Return (x, y) of the center of cell containing provided text 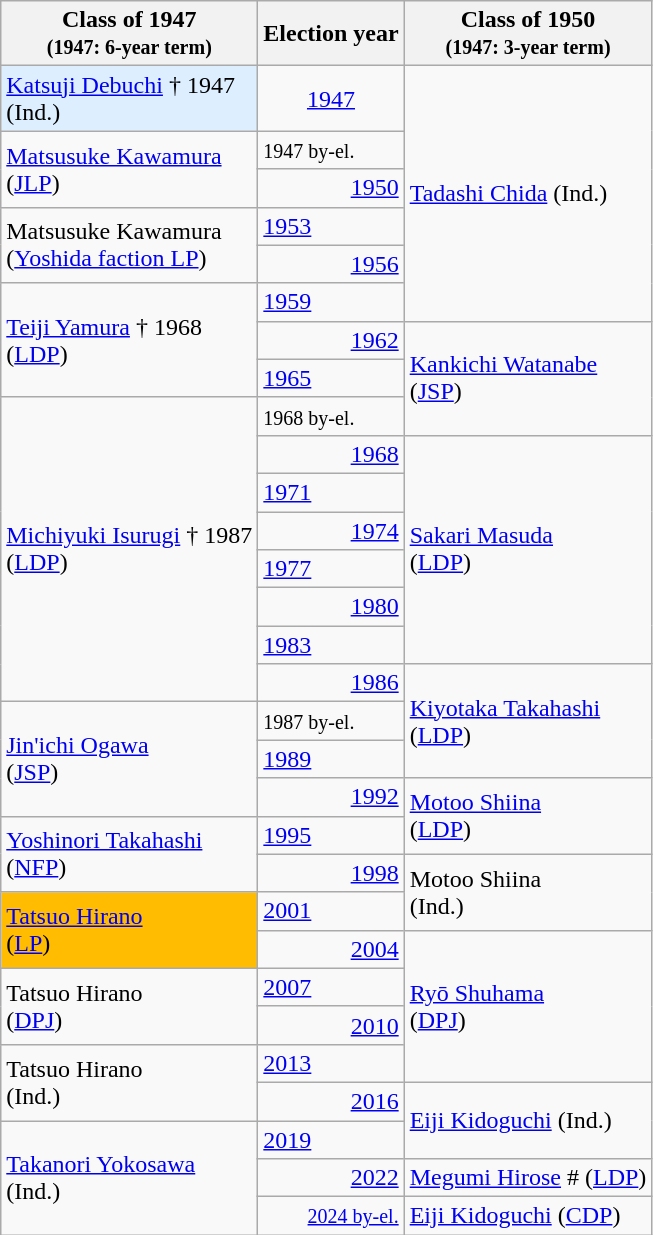
2022 (331, 1178)
Tadashi Chida (Ind.) (528, 194)
Katsuji Debuchi † 1947(Ind.) (130, 98)
1968 (331, 454)
Class of 1950(1947: 3-year term) (528, 34)
2004 (331, 949)
Michiyuki Isurugi † 1987(LDP) (130, 549)
Sakari Masuda(LDP) (528, 549)
1947 by-el. (331, 150)
Motoo Shiina(LDP) (528, 816)
Kiyotaka Takahashi(LDP) (528, 721)
1959 (331, 302)
Eiji Kidoguchi (CDP) (528, 1216)
Jin'ichi Ogawa(JSP) (130, 759)
2001 (331, 911)
1989 (331, 759)
Matsusuke Kawamura(Yoshida faction LP) (130, 245)
1987 by-el. (331, 721)
1950 (331, 188)
2013 (331, 1063)
2016 (331, 1101)
1953 (331, 226)
1977 (331, 569)
2010 (331, 1025)
Motoo Shiina(Ind.) (528, 892)
2024 by-el. (331, 1216)
1962 (331, 340)
1956 (331, 264)
Yoshinori Takahashi(NFP) (130, 854)
2019 (331, 1139)
1971 (331, 492)
1992 (331, 797)
Matsusuke Kawamura(JLP) (130, 169)
Megumi Hirose # (LDP) (528, 1178)
1986 (331, 683)
1974 (331, 531)
Tatsuo Hirano(Ind.) (130, 1082)
Kankichi Watanabe(JSP) (528, 378)
1983 (331, 645)
1965 (331, 378)
Tatsuo Hirano(DPJ) (130, 1006)
Eiji Kidoguchi (Ind.) (528, 1120)
2007 (331, 987)
Takanori Yokosawa(Ind.) (130, 1177)
Ryō Shuhama(DPJ) (528, 1006)
1995 (331, 835)
Election year (331, 34)
Teiji Yamura † 1968(LDP) (130, 340)
1998 (331, 873)
Tatsuo Hirano(LP) (130, 930)
1980 (331, 607)
1947 (331, 98)
Class of 1947(1947: 6-year term) (130, 34)
1968 by-el. (331, 416)
